Detect which cell encompasses the target text, then output its [X, Y] center coordinate. 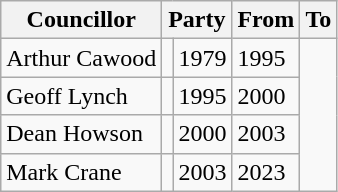
Councillor [82, 20]
From [266, 20]
Mark Crane [82, 172]
Geoff Lynch [82, 96]
Party [197, 20]
Dean Howson [82, 134]
1979 [202, 58]
To [318, 20]
Arthur Cawood [82, 58]
2023 [266, 172]
